Identify which cell holds the provided text, then report its (x, y) central coordinate. 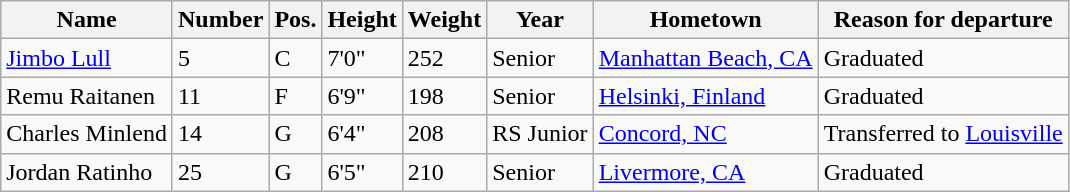
5 (220, 58)
Jimbo Lull (87, 58)
198 (444, 96)
Name (87, 20)
Year (540, 20)
210 (444, 172)
Charles Minlend (87, 134)
F (296, 96)
Jordan Ratinho (87, 172)
Transferred to Louisville (943, 134)
14 (220, 134)
Concord, NC (706, 134)
RS Junior (540, 134)
Hometown (706, 20)
6'4" (362, 134)
C (296, 58)
11 (220, 96)
Weight (444, 20)
Number (220, 20)
6'9" (362, 96)
25 (220, 172)
208 (444, 134)
252 (444, 58)
Helsinki, Finland (706, 96)
Reason for departure (943, 20)
Height (362, 20)
7'0" (362, 58)
Remu Raitanen (87, 96)
Pos. (296, 20)
6'5" (362, 172)
Manhattan Beach, CA (706, 58)
Livermore, CA (706, 172)
